Detect which cell encompasses the target text, then output its [x, y] center coordinate. 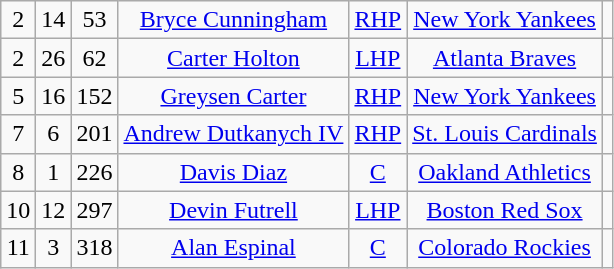
201 [94, 134]
Andrew Dutkanych IV [234, 134]
Davis Diaz [234, 172]
3 [54, 248]
6 [54, 134]
11 [18, 248]
226 [94, 172]
318 [94, 248]
12 [54, 210]
10 [18, 210]
14 [54, 20]
Atlanta Braves [505, 58]
Alan Espinal [234, 248]
Carter Holton [234, 58]
26 [54, 58]
St. Louis Cardinals [505, 134]
Oakland Athletics [505, 172]
297 [94, 210]
7 [18, 134]
16 [54, 96]
Bryce Cunningham [234, 20]
Greysen Carter [234, 96]
Boston Red Sox [505, 210]
5 [18, 96]
Colorado Rockies [505, 248]
152 [94, 96]
53 [94, 20]
8 [18, 172]
1 [54, 172]
62 [94, 58]
Devin Futrell [234, 210]
